Find where the given text appears and provide that cell's center as (X, Y) coordinate. 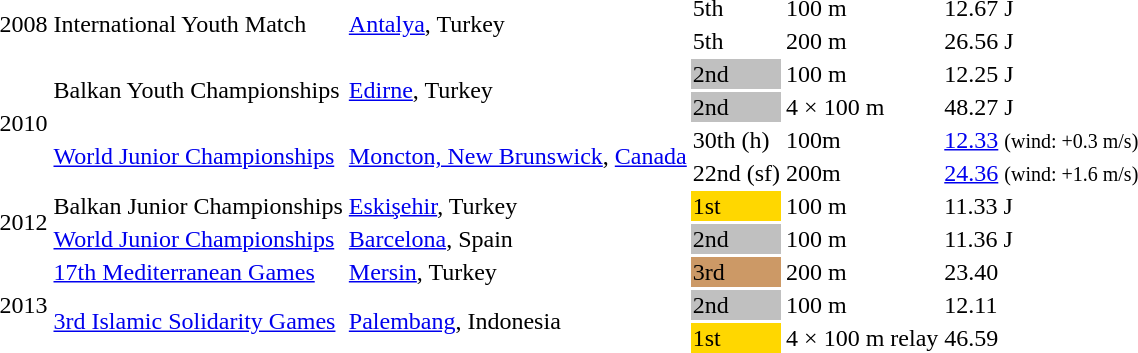
5th (736, 41)
22nd (sf) (736, 173)
100m (862, 140)
30th (h) (736, 140)
Balkan Youth Championships (198, 90)
4 × 100 m (862, 107)
4 × 100 m relay (862, 338)
Edirne, Turkey (518, 90)
Mersin, Turkey (518, 272)
3rd (736, 272)
Palembang, Indonesia (518, 322)
Moncton, New Brunswick, Canada (518, 156)
Barcelona, Spain (518, 239)
17th Mediterranean Games (198, 272)
Balkan Junior Championships (198, 206)
3rd Islamic Solidarity Games (198, 322)
200m (862, 173)
Eskişehir, Turkey (518, 206)
